Extract the (x, y) coordinate from the center of the cell holding the provided text.  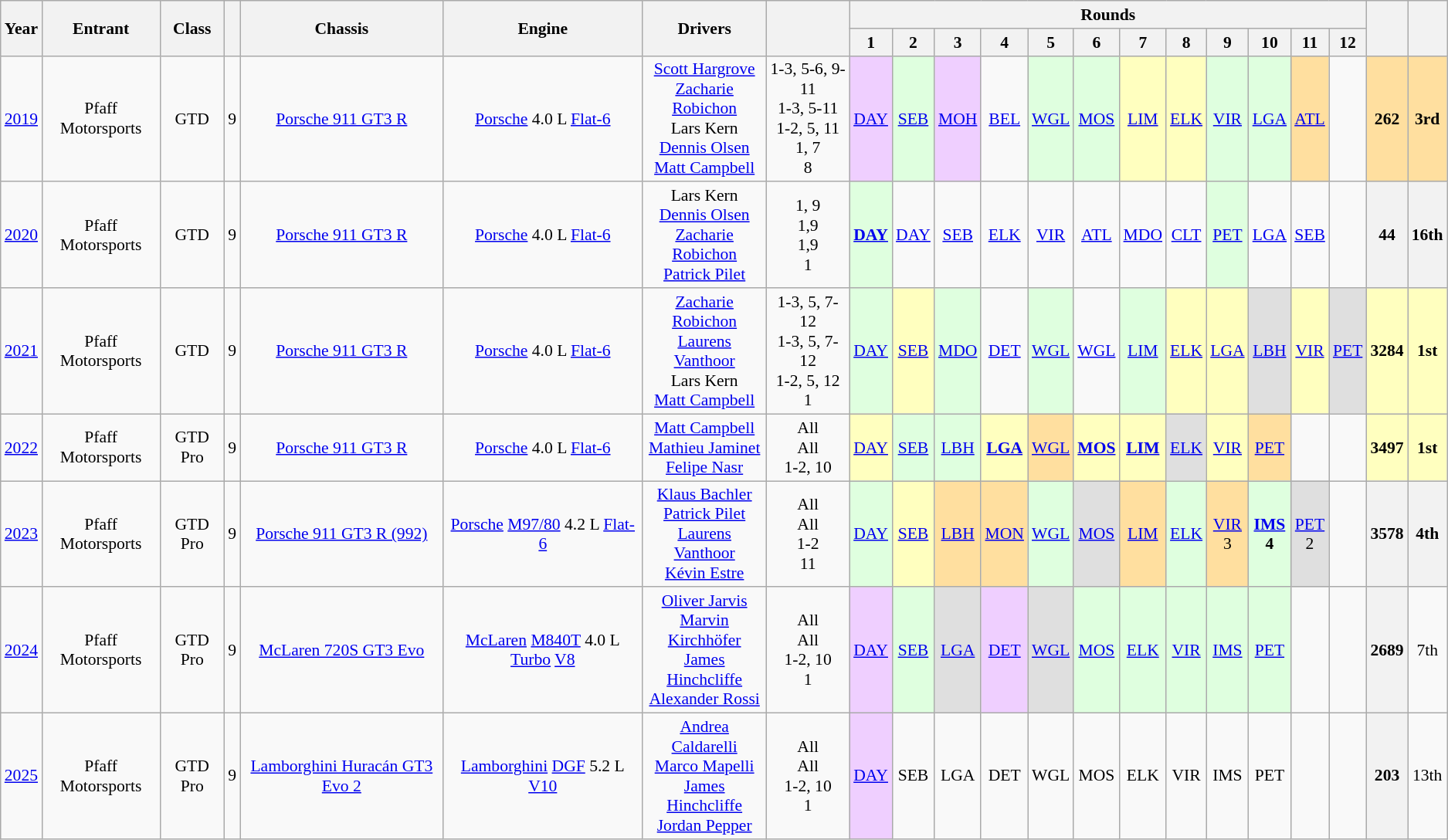
MON (1004, 534)
13th (1427, 777)
4 (1004, 42)
Lamborghini Huracán GT3 Evo 2 (341, 777)
10 (1270, 42)
Porsche M97/80 4.2 L Flat-6 (542, 534)
1-3, 5-6, 9-111-3, 5-111-2, 5, 111, 78 (808, 119)
Entrant (100, 28)
2021 (22, 351)
4th (1427, 534)
McLaren 720S GT3 Evo (341, 650)
CLT (1186, 235)
AllAll1-2, 10 (808, 448)
7th (1427, 650)
2022 (22, 448)
Oliver Jarvis Marvin Kirchhöfer James Hinchcliffe Alexander Rossi (704, 650)
3284 (1387, 351)
2025 (22, 777)
2019 (22, 119)
11 (1310, 42)
2024 (22, 650)
2689 (1387, 650)
44 (1387, 235)
2 (913, 42)
Drivers (704, 28)
7 (1143, 42)
Klaus Bachler Patrick Pilet Laurens Vanthoor Kévin Estre (704, 534)
2020 (22, 235)
Year (22, 28)
1 (871, 42)
Class (192, 28)
203 (1387, 777)
VIR3 (1227, 534)
AllAll1-211 (808, 534)
3497 (1387, 448)
MOH (958, 119)
1, 91,9 1,91 (808, 235)
Lamborghini DGF 5.2 L V10 (542, 777)
2023 (22, 534)
Lars Kern Dennis Olsen Zacharie Robichon Patrick Pilet (704, 235)
McLaren M840T 4.0 L Turbo V8 (542, 650)
PET2 (1310, 534)
3rd (1427, 119)
Rounds (1107, 15)
6 (1097, 42)
Porsche 911 GT3 R (992) (341, 534)
3 (958, 42)
Chassis (341, 28)
1-3, 5, 7-121-3, 5, 7-121-2, 5, 121 (808, 351)
12 (1348, 42)
8 (1186, 42)
Zacharie Robichon Laurens Vanthoor Lars Kern Matt Campbell (704, 351)
16th (1427, 235)
BEL (1004, 119)
Scott Hargrove Zacharie Robichon Lars Kern Dennis Olsen Matt Campbell (704, 119)
Matt Campbell Mathieu Jaminet Felipe Nasr (704, 448)
Andrea Caldarelli Marco Mapelli James Hinchcliffe Jordan Pepper (704, 777)
262 (1387, 119)
Engine (542, 28)
IMS4 (1270, 534)
3578 (1387, 534)
5 (1050, 42)
